Return the [X, Y] coordinate for the center point of the cell that contains the specified text.  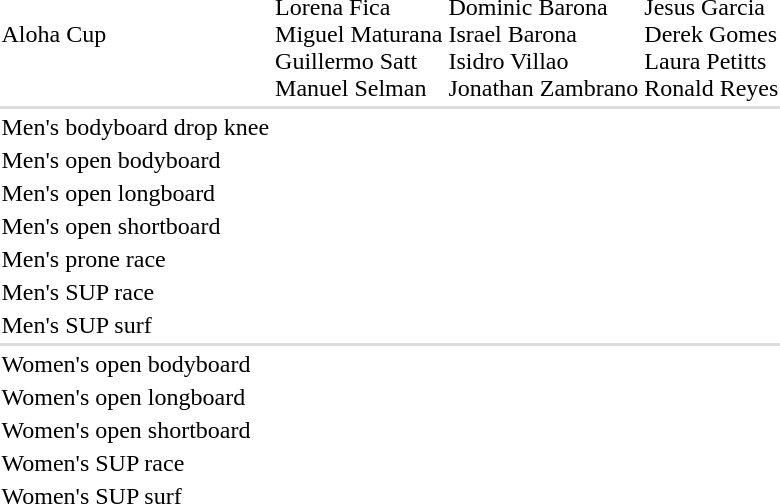
Women's open shortboard [136, 430]
Men's SUP race [136, 292]
Women's SUP race [136, 463]
Men's prone race [136, 259]
Women's open bodyboard [136, 364]
Men's open shortboard [136, 226]
Women's open longboard [136, 397]
Men's open bodyboard [136, 160]
Men's SUP surf [136, 325]
Men's open longboard [136, 193]
Men's bodyboard drop knee [136, 127]
